Search for the cell housing the specified text and yield its (x, y) center coordinate. 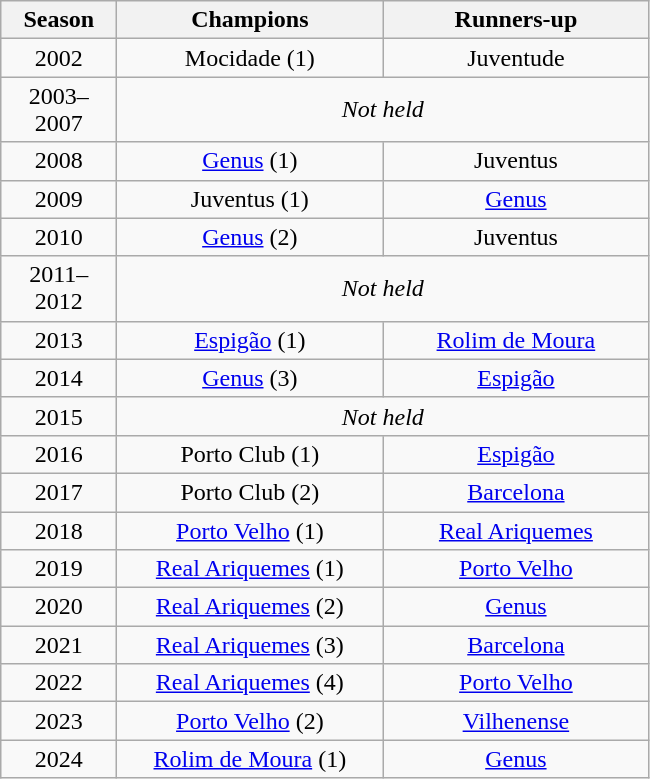
Porto Velho (2) (250, 721)
Genus (2) (250, 237)
2008 (59, 161)
2016 (59, 454)
2013 (59, 340)
2009 (59, 199)
2023 (59, 721)
Espigão (1) (250, 340)
Season (59, 20)
2011–2012 (59, 288)
Real Ariquemes (1) (250, 569)
2015 (59, 416)
Rolim de Moura (516, 340)
Vilhenense (516, 721)
Porto Club (2) (250, 492)
Runners-up (516, 20)
Real Ariquemes (3) (250, 645)
2014 (59, 378)
2019 (59, 569)
2002 (59, 58)
2021 (59, 645)
Real Ariquemes (4) (250, 683)
Genus (3) (250, 378)
Champions (250, 20)
Porto Club (1) (250, 454)
2018 (59, 531)
Genus (1) (250, 161)
Rolim de Moura (1) (250, 759)
Real Ariquemes (516, 531)
2003–2007 (59, 110)
Mocidade (1) (250, 58)
2022 (59, 683)
Porto Velho (1) (250, 531)
Juventus (1) (250, 199)
2017 (59, 492)
Juventude (516, 58)
Real Ariquemes (2) (250, 607)
2010 (59, 237)
2024 (59, 759)
2020 (59, 607)
